Extract the (X, Y) coordinate from the center of the cell holding the provided text.  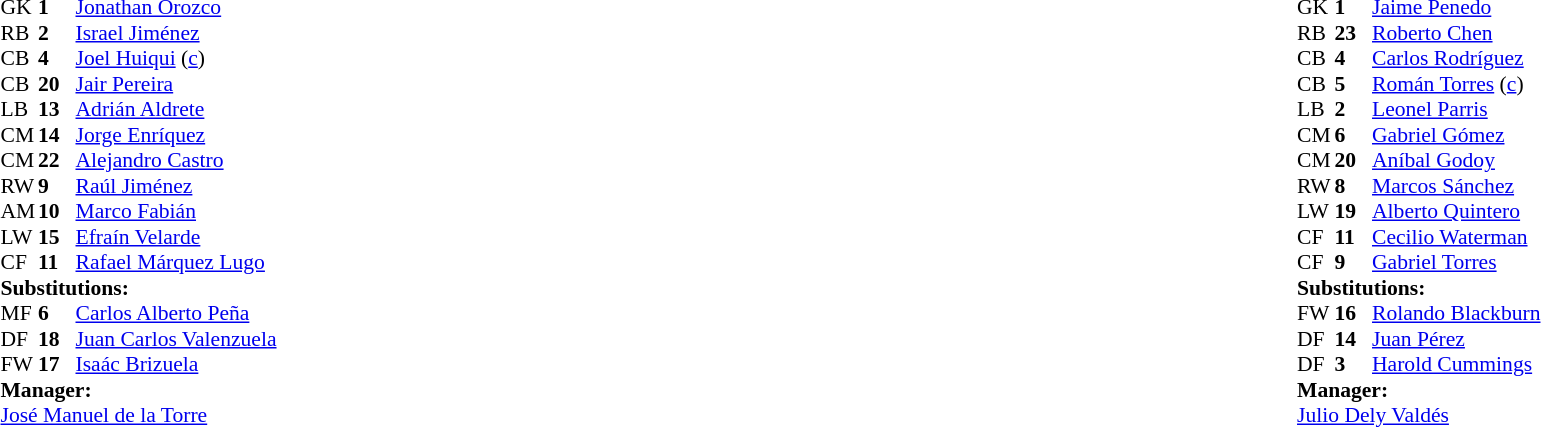
3 (1354, 365)
Carlos Alberto Peña (176, 313)
Gabriel Torres (1456, 263)
Marcos Sánchez (1456, 186)
18 (57, 339)
Juan Pérez (1456, 339)
5 (1354, 84)
22 (57, 161)
Cecilio Waterman (1456, 237)
Roberto Chen (1456, 33)
Raúl Jiménez (176, 186)
Marco Fabián (176, 211)
Gabriel Gómez (1456, 135)
Isaác Brizuela (176, 365)
19 (1354, 211)
Efraín Velarde (176, 237)
Rafael Márquez Lugo (176, 263)
Leonel Parris (1456, 109)
10 (57, 211)
Harold Cummings (1456, 365)
23 (1354, 33)
Jorge Enríquez (176, 135)
13 (57, 109)
15 (57, 237)
Alejandro Castro (176, 161)
Rolando Blackburn (1456, 313)
AM (19, 211)
Jair Pereira (176, 84)
Israel Jiménez (176, 33)
Juan Carlos Valenzuela (176, 339)
MF (19, 313)
Joel Huiqui (c) (176, 59)
8 (1354, 186)
16 (1354, 313)
Adrián Aldrete (176, 109)
Román Torres (c) (1456, 84)
Aníbal Godoy (1456, 161)
17 (57, 365)
Carlos Rodríguez (1456, 59)
Alberto Quintero (1456, 211)
